For the text-containing cell, return its midpoint in [X, Y] coordinate format. 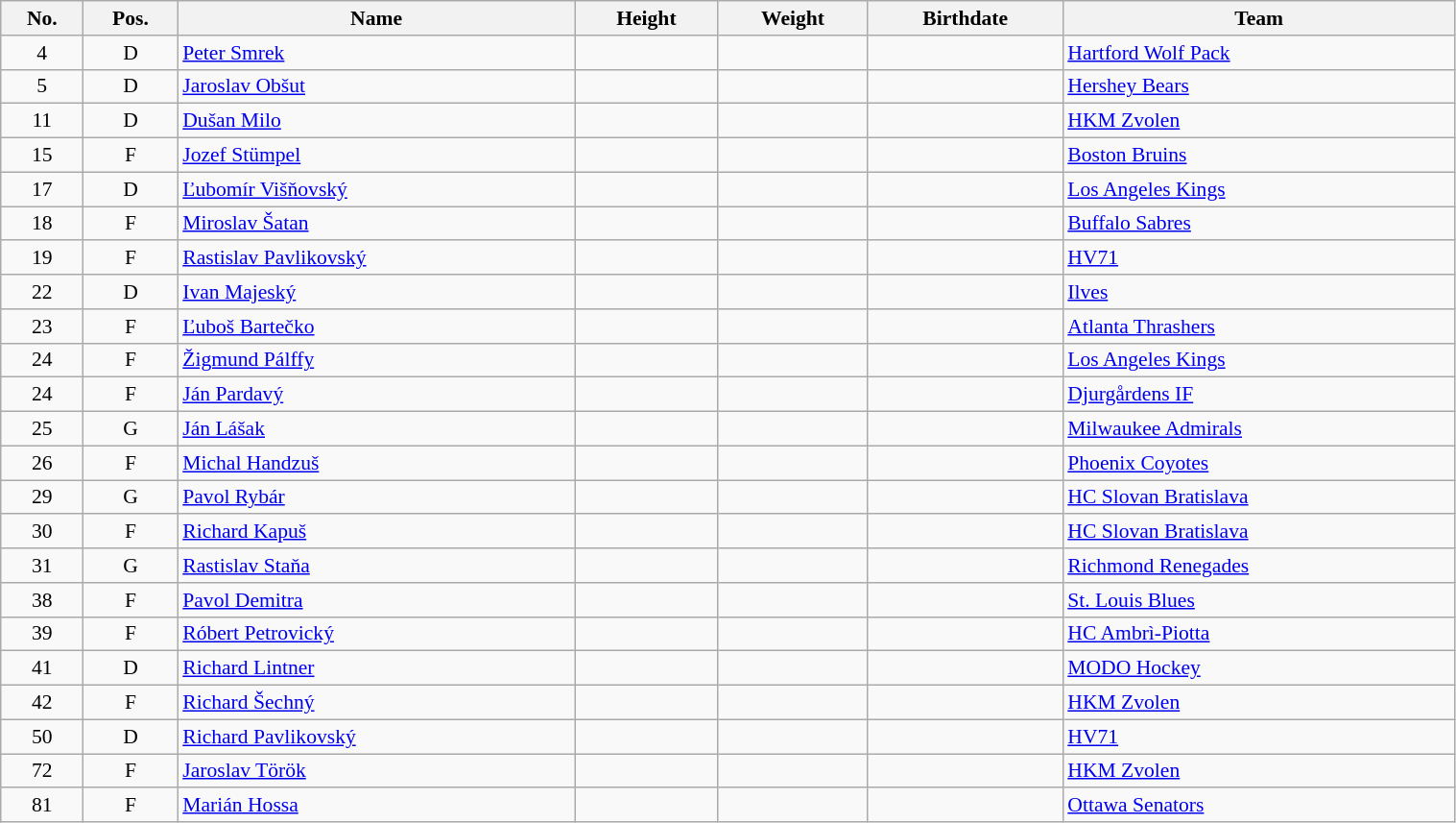
Phoenix Coyotes [1259, 463]
Jaroslav Obšut [376, 86]
23 [42, 327]
31 [42, 566]
Atlanta Thrashers [1259, 327]
Richard Lintner [376, 668]
Hartford Wolf Pack [1259, 53]
50 [42, 737]
42 [42, 703]
Milwaukee Admirals [1259, 429]
MODO Hockey [1259, 668]
72 [42, 771]
Team [1259, 18]
HC Ambrì-Piotta [1259, 634]
4 [42, 53]
Djurgårdens IF [1259, 395]
18 [42, 224]
25 [42, 429]
19 [42, 258]
Miroslav Šatan [376, 224]
Ľubomír Višňovský [376, 189]
Rastislav Pavlikovský [376, 258]
Žigmund Pálffy [376, 360]
15 [42, 156]
Ivan Majeský [376, 292]
Birthdate [966, 18]
Rastislav Staňa [376, 566]
Richard Pavlikovský [376, 737]
Jaroslav Török [376, 771]
Róbert Petrovický [376, 634]
St. Louis Blues [1259, 600]
26 [42, 463]
30 [42, 532]
Buffalo Sabres [1259, 224]
Marián Hossa [376, 806]
Ottawa Senators [1259, 806]
Richard Šechný [376, 703]
29 [42, 497]
Richmond Renegades [1259, 566]
Pavol Rybár [376, 497]
Ján Pardavý [376, 395]
39 [42, 634]
Name [376, 18]
11 [42, 121]
Weight [793, 18]
Height [647, 18]
Boston Bruins [1259, 156]
Hershey Bears [1259, 86]
17 [42, 189]
5 [42, 86]
38 [42, 600]
81 [42, 806]
Michal Handzuš [376, 463]
Richard Kapuš [376, 532]
41 [42, 668]
No. [42, 18]
Ľuboš Bartečko [376, 327]
Pos. [131, 18]
Ján Lášak [376, 429]
Jozef Stümpel [376, 156]
Dušan Milo [376, 121]
Ilves [1259, 292]
Peter Smrek [376, 53]
Pavol Demitra [376, 600]
22 [42, 292]
